Detect which cell encompasses the target text, then output its (X, Y) center coordinate. 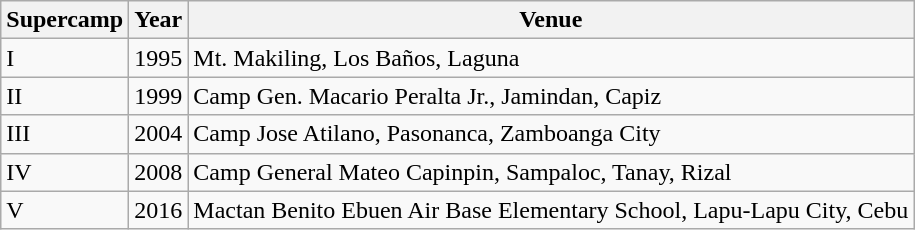
Mactan Benito Ebuen Air Base Elementary School, Lapu-Lapu City, Cebu (551, 210)
2004 (158, 134)
1995 (158, 58)
Year (158, 20)
Venue (551, 20)
Mt. Makiling, Los Baños, Laguna (551, 58)
1999 (158, 96)
Supercamp (65, 20)
2016 (158, 210)
II (65, 96)
Camp General Mateo Capinpin, Sampaloc, Tanay, Rizal (551, 172)
Camp Gen. Macario Peralta Jr., Jamindan, Capiz (551, 96)
IV (65, 172)
III (65, 134)
V (65, 210)
2008 (158, 172)
I (65, 58)
Camp Jose Atilano, Pasonanca, Zamboanga City (551, 134)
